Detect which cell encompasses the target text, then output its [X, Y] center coordinate. 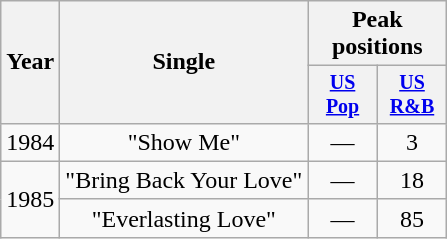
1984 [30, 142]
3 [412, 142]
85 [412, 218]
"Everlasting Love" [184, 218]
Single [184, 62]
USR&B [412, 94]
18 [412, 180]
USPop [342, 94]
"Bring Back Your Love" [184, 180]
Peakpositions [378, 34]
Year [30, 62]
"Show Me" [184, 142]
1985 [30, 199]
